Identify which cell holds the provided text, then report its [x, y] central coordinate. 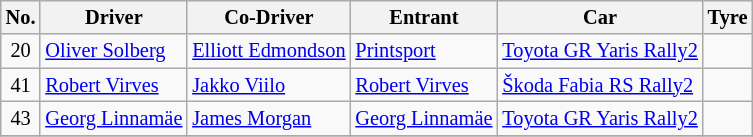
Oliver Solberg [114, 51]
James Morgan [268, 118]
Printsport [424, 51]
Škoda Fabia RS Rally2 [600, 85]
No. [21, 17]
Elliott Edmondson [268, 51]
Jakko Viilo [268, 85]
Tyre [728, 17]
41 [21, 85]
Co-Driver [268, 17]
Entrant [424, 17]
20 [21, 51]
43 [21, 118]
Car [600, 17]
Driver [114, 17]
